Extract the [X, Y] coordinate from the center of the cell holding the provided text.  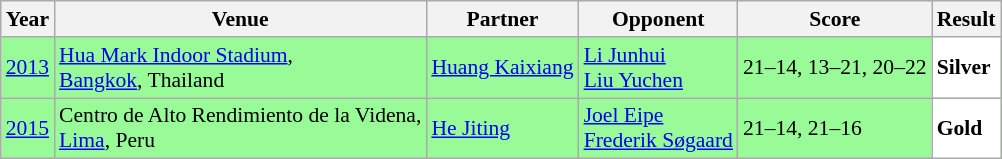
Huang Kaixiang [502, 68]
21–14, 21–16 [835, 128]
Gold [966, 128]
He Jiting [502, 128]
21–14, 13–21, 20–22 [835, 68]
Result [966, 19]
Year [28, 19]
Opponent [658, 19]
Li Junhui Liu Yuchen [658, 68]
Centro de Alto Rendimiento de la Videna,Lima, Peru [240, 128]
Partner [502, 19]
2013 [28, 68]
Hua Mark Indoor Stadium,Bangkok, Thailand [240, 68]
Joel Eipe Frederik Søgaard [658, 128]
Score [835, 19]
Silver [966, 68]
Venue [240, 19]
2015 [28, 128]
